Find where the given text appears and provide that cell's center as [X, Y] coordinate. 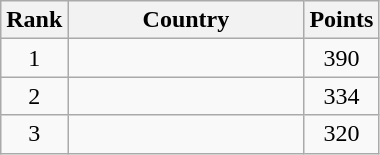
3 [34, 134]
320 [342, 134]
334 [342, 96]
Rank [34, 20]
1 [34, 58]
Country [186, 20]
2 [34, 96]
Points [342, 20]
390 [342, 58]
